Locate the cell with the specified text and output its (X, Y) center coordinate. 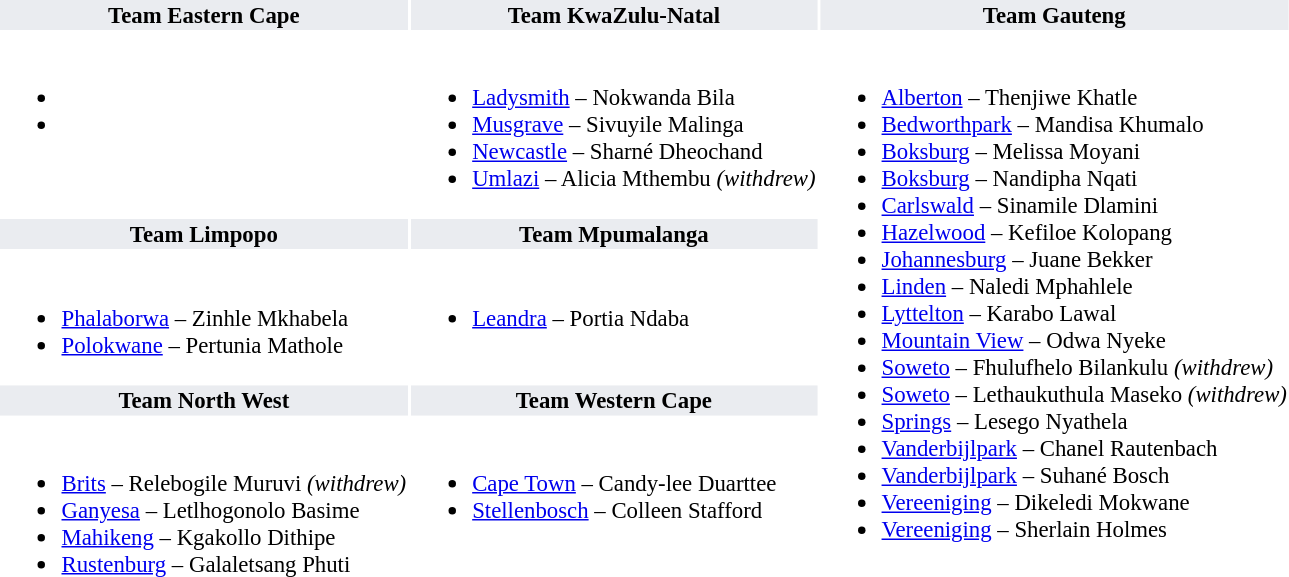
Phalaborwa – Zinhle MkhabelaPolokwane – Pertunia Mathole (204, 318)
Team Mpumalanga (614, 235)
Leandra – Portia Ndaba (614, 318)
Ladysmith – Nokwanda BilaMusgrave – Sivuyile MalingaNewcastle – Sharné DheochandUmlazi – Alicia Mthembu (withdrew) (614, 125)
Team Limpopo (204, 235)
Team Western Cape (614, 400)
Team Gauteng (1054, 15)
Team Eastern Cape (204, 15)
Team North West (204, 400)
Team KwaZulu-Natal (614, 15)
